Locate the cell with the specified text and output its (x, y) center coordinate. 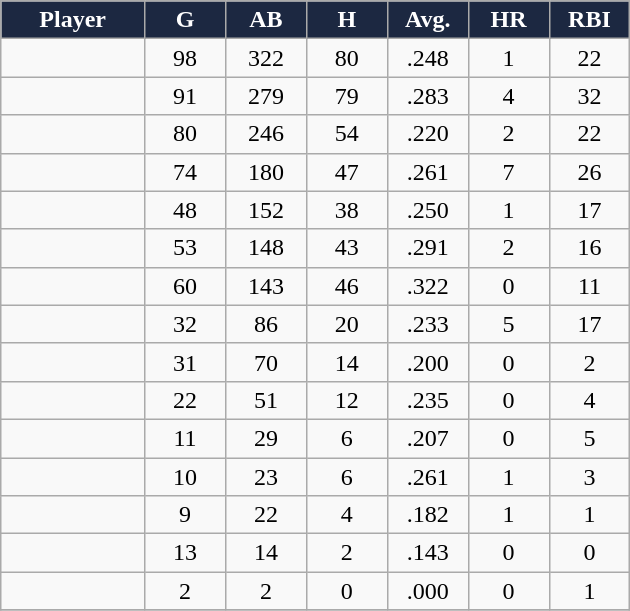
70 (266, 362)
279 (266, 96)
Player (73, 20)
43 (346, 248)
180 (266, 172)
.220 (428, 134)
148 (266, 248)
31 (186, 362)
60 (186, 286)
48 (186, 210)
23 (266, 477)
38 (346, 210)
.248 (428, 58)
AB (266, 20)
12 (346, 400)
51 (266, 400)
143 (266, 286)
.207 (428, 438)
322 (266, 58)
26 (590, 172)
74 (186, 172)
.283 (428, 96)
46 (346, 286)
.235 (428, 400)
20 (346, 324)
.322 (428, 286)
91 (186, 96)
.291 (428, 248)
10 (186, 477)
Avg. (428, 20)
H (346, 20)
.233 (428, 324)
98 (186, 58)
.250 (428, 210)
246 (266, 134)
54 (346, 134)
53 (186, 248)
HR (508, 20)
.143 (428, 553)
7 (508, 172)
.182 (428, 515)
29 (266, 438)
RBI (590, 20)
3 (590, 477)
.200 (428, 362)
G (186, 20)
152 (266, 210)
.000 (428, 591)
86 (266, 324)
9 (186, 515)
47 (346, 172)
13 (186, 553)
79 (346, 96)
16 (590, 248)
